Detect which cell encompasses the target text, then output its (X, Y) center coordinate. 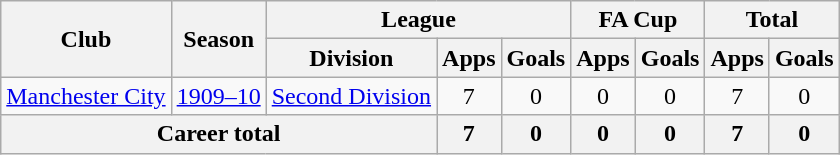
FA Cup (638, 20)
League (418, 20)
1909–10 (218, 96)
Manchester City (86, 96)
Season (218, 39)
Career total (219, 134)
Club (86, 39)
Total (772, 20)
Second Division (351, 96)
Division (351, 58)
